Provide the [x, y] coordinate of the cell's center where the given text is located.  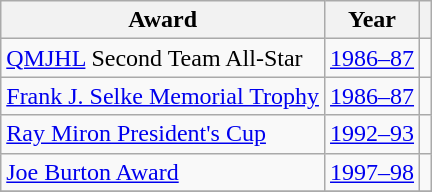
Joe Burton Award [163, 172]
Ray Miron President's Cup [163, 134]
Frank J. Selke Memorial Trophy [163, 96]
QMJHL Second Team All-Star [163, 58]
Award [163, 20]
Year [372, 20]
1997–98 [372, 172]
1992–93 [372, 134]
